Identify which cell holds the provided text, then report its (X, Y) central coordinate. 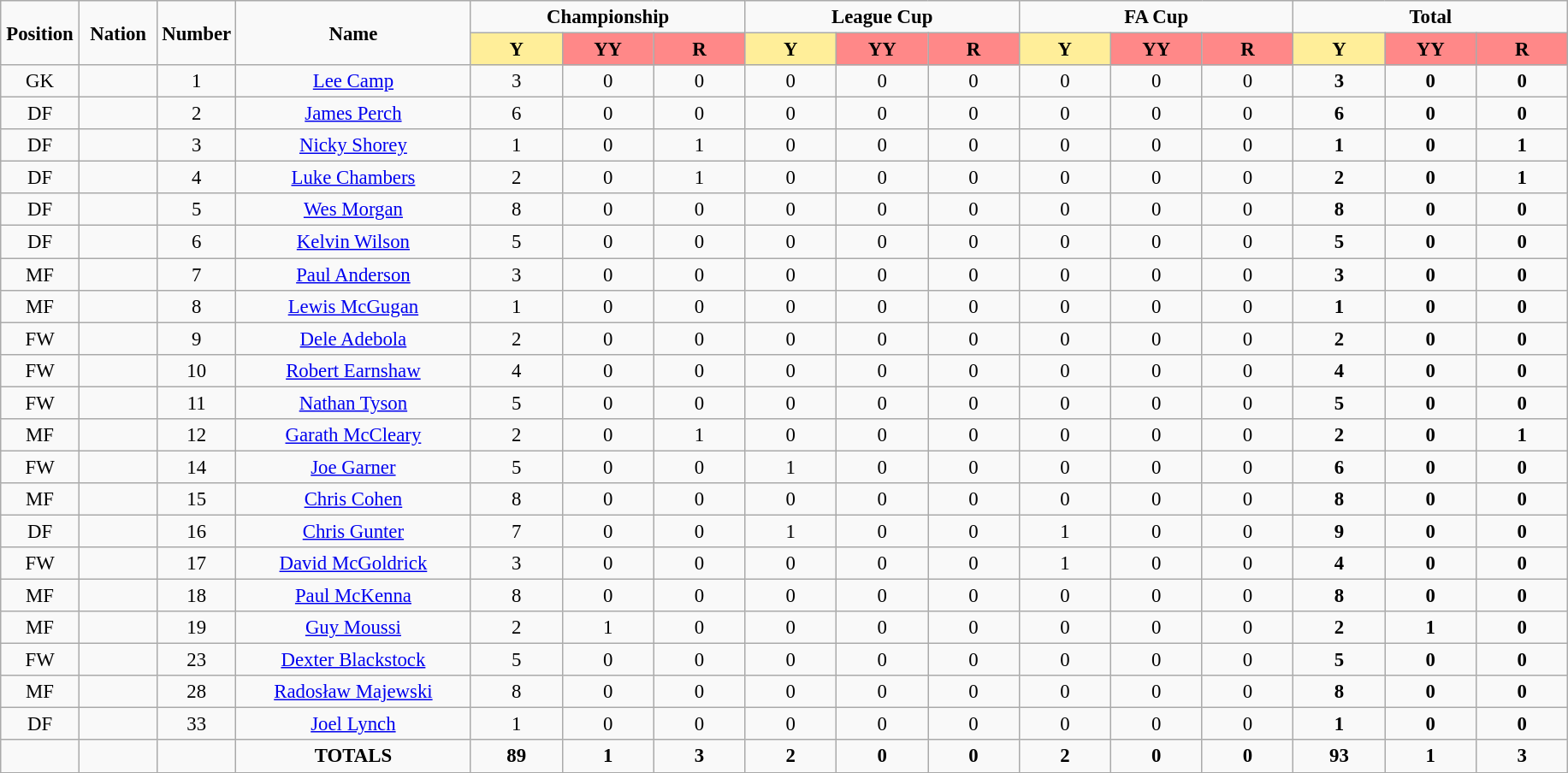
TOTALS (354, 757)
Total (1430, 17)
Lewis McGugan (354, 306)
Championship (607, 17)
Number (197, 32)
Paul McKenna (354, 596)
14 (197, 467)
89 (517, 757)
Nicky Shorey (354, 145)
Kelvin Wilson (354, 242)
Nathan Tyson (354, 403)
Garath McCleary (354, 435)
23 (197, 660)
Nation (118, 32)
19 (197, 628)
David McGoldrick (354, 564)
GK (40, 81)
15 (197, 499)
Wes Morgan (354, 209)
Dele Adebola (354, 339)
James Perch (354, 114)
Chris Gunter (354, 531)
Radosław Majewski (354, 692)
Joel Lynch (354, 724)
Luke Chambers (354, 178)
FA Cup (1157, 17)
Joe Garner (354, 467)
16 (197, 531)
18 (197, 596)
10 (197, 370)
League Cup (883, 17)
Robert Earnshaw (354, 370)
Guy Moussi (354, 628)
11 (197, 403)
Lee Camp (354, 81)
Dexter Blackstock (354, 660)
12 (197, 435)
Position (40, 32)
28 (197, 692)
Chris Cohen (354, 499)
Name (354, 32)
17 (197, 564)
Paul Anderson (354, 274)
33 (197, 724)
93 (1340, 757)
